Search for the cell housing the specified text and yield its [X, Y] center coordinate. 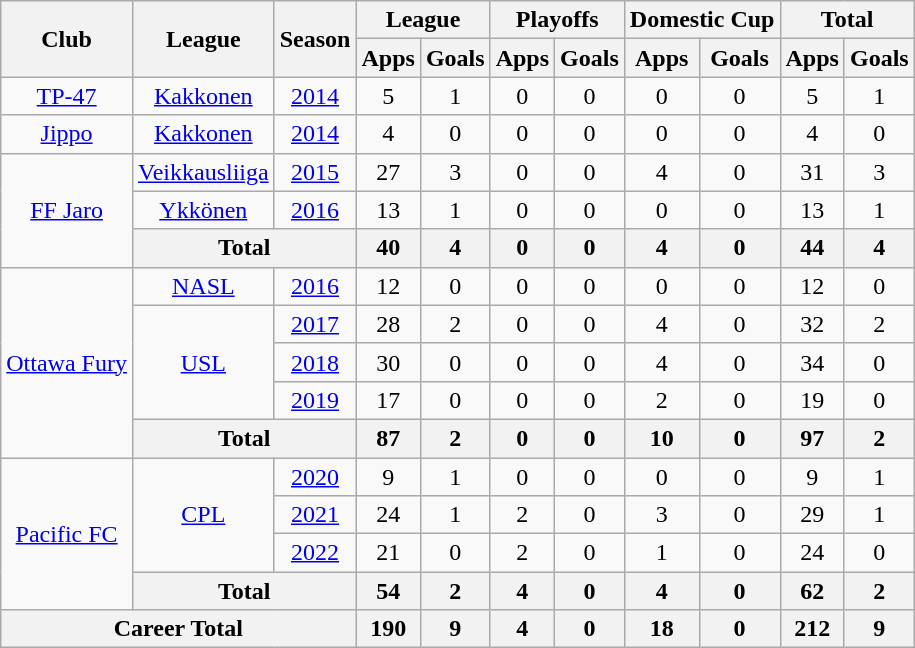
31 [812, 172]
18 [662, 629]
Pacific FC [67, 534]
USL [203, 362]
FF Jaro [67, 210]
2021 [315, 515]
190 [388, 629]
2019 [315, 400]
2018 [315, 362]
28 [388, 324]
NASL [203, 286]
212 [812, 629]
34 [812, 362]
21 [388, 553]
27 [388, 172]
Domestic Cup [702, 20]
54 [388, 591]
CPL [203, 515]
17 [388, 400]
Ykkönen [203, 210]
32 [812, 324]
Club [67, 39]
30 [388, 362]
40 [388, 248]
Career Total [178, 629]
2022 [315, 553]
10 [662, 438]
Jippo [67, 134]
44 [812, 248]
Playoffs [557, 20]
2020 [315, 477]
TP-47 [67, 96]
Ottawa Fury [67, 362]
87 [388, 438]
Veikkausliiga [203, 172]
2015 [315, 172]
19 [812, 400]
62 [812, 591]
Season [315, 39]
29 [812, 515]
2017 [315, 324]
97 [812, 438]
